Pinpoint the cell where the given text exists, returning its (x, y) midpoint coordinate. 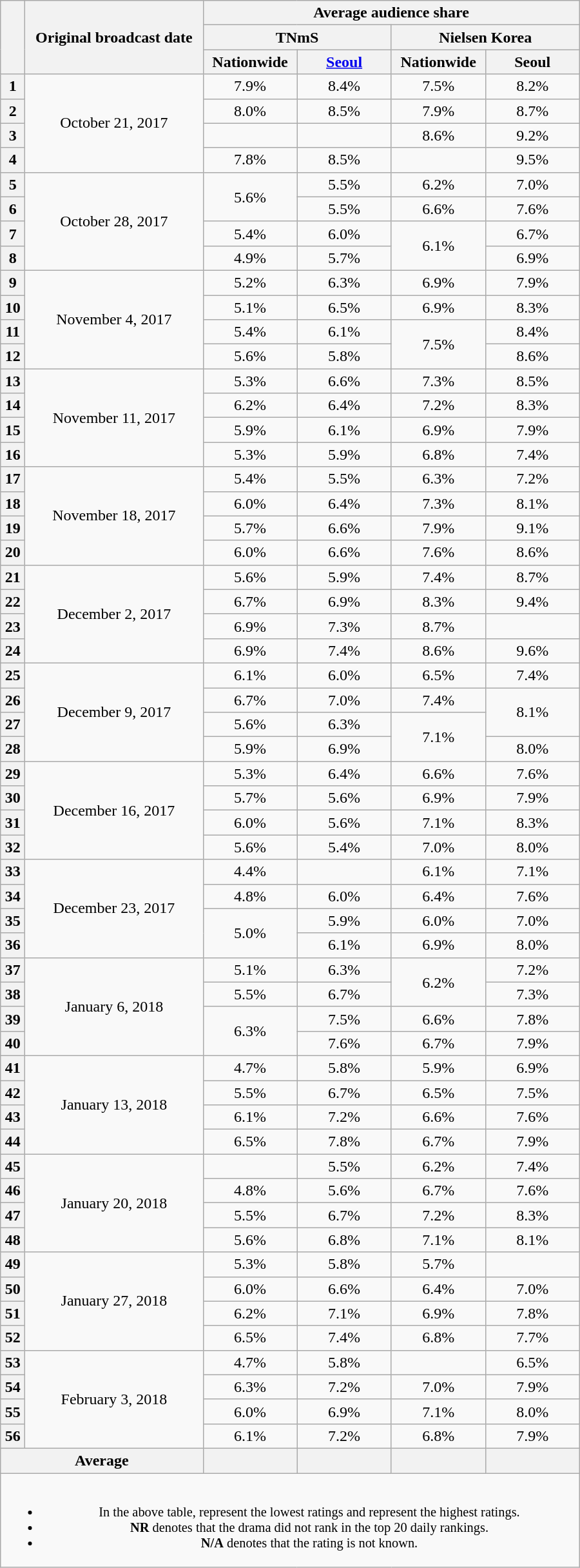
51 (13, 1313)
December 9, 2017 (114, 712)
TNmS (297, 37)
October 21, 2017 (114, 123)
48 (13, 1240)
39 (13, 1019)
Original broadcast date (114, 37)
26 (13, 700)
27 (13, 725)
25 (13, 675)
24 (13, 651)
41 (13, 1068)
19 (13, 528)
9.4% (532, 602)
January 13, 2018 (114, 1104)
January 20, 2018 (114, 1203)
4.9% (250, 258)
36 (13, 945)
9 (13, 282)
45 (13, 1166)
16 (13, 455)
4 (13, 160)
43 (13, 1117)
1 (13, 86)
7 (13, 233)
15 (13, 430)
13 (13, 381)
34 (13, 896)
47 (13, 1215)
17 (13, 479)
32 (13, 847)
Average audience share (391, 13)
6 (13, 209)
9.2% (532, 135)
December 23, 2017 (114, 908)
50 (13, 1289)
7.7% (532, 1338)
2 (13, 111)
46 (13, 1191)
January 6, 2018 (114, 1006)
9.6% (532, 651)
38 (13, 994)
23 (13, 626)
January 27, 2018 (114, 1301)
November 18, 2017 (114, 516)
29 (13, 774)
November 11, 2017 (114, 418)
55 (13, 1411)
9.5% (532, 160)
Nielsen Korea (485, 37)
3 (13, 135)
33 (13, 872)
40 (13, 1043)
8 (13, 258)
5.2% (250, 282)
9.1% (532, 528)
49 (13, 1264)
18 (13, 504)
52 (13, 1338)
20 (13, 553)
5 (13, 184)
30 (13, 798)
12 (13, 357)
December 16, 2017 (114, 810)
November 4, 2017 (114, 319)
8.2% (532, 86)
37 (13, 970)
Average (102, 1460)
14 (13, 406)
4.4% (250, 872)
21 (13, 577)
54 (13, 1387)
22 (13, 602)
44 (13, 1142)
53 (13, 1362)
11 (13, 332)
42 (13, 1093)
December 2, 2017 (114, 614)
31 (13, 823)
5.0% (250, 933)
10 (13, 308)
October 28, 2017 (114, 221)
56 (13, 1436)
28 (13, 749)
February 3, 2018 (114, 1399)
35 (13, 921)
